Locate the cell with the specified text and output its (x, y) center coordinate. 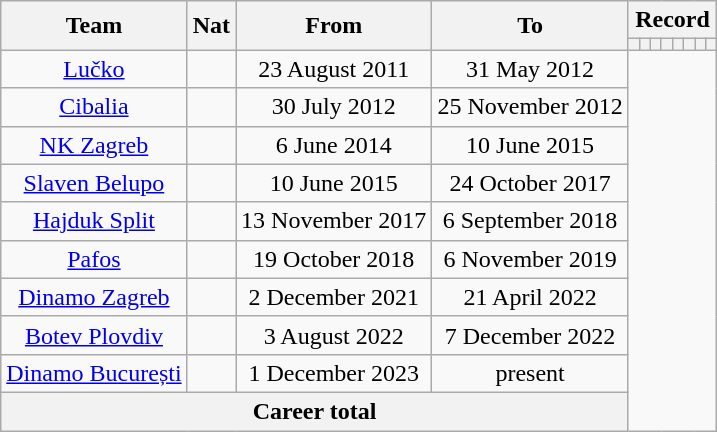
Nat (211, 26)
To (530, 26)
19 October 2018 (334, 259)
6 September 2018 (530, 221)
7 December 2022 (530, 335)
6 June 2014 (334, 145)
Record (672, 20)
25 November 2012 (530, 107)
Dinamo București (94, 373)
Team (94, 26)
Lučko (94, 69)
24 October 2017 (530, 183)
1 December 2023 (334, 373)
Pafos (94, 259)
Dinamo Zagreb (94, 297)
present (530, 373)
NK Zagreb (94, 145)
6 November 2019 (530, 259)
23 August 2011 (334, 69)
3 August 2022 (334, 335)
Botev Plovdiv (94, 335)
Hajduk Split (94, 221)
30 July 2012 (334, 107)
13 November 2017 (334, 221)
2 December 2021 (334, 297)
Slaven Belupo (94, 183)
21 April 2022 (530, 297)
31 May 2012 (530, 69)
From (334, 26)
Career total (314, 411)
Cibalia (94, 107)
